Return (x, y) of the center of cell containing provided text 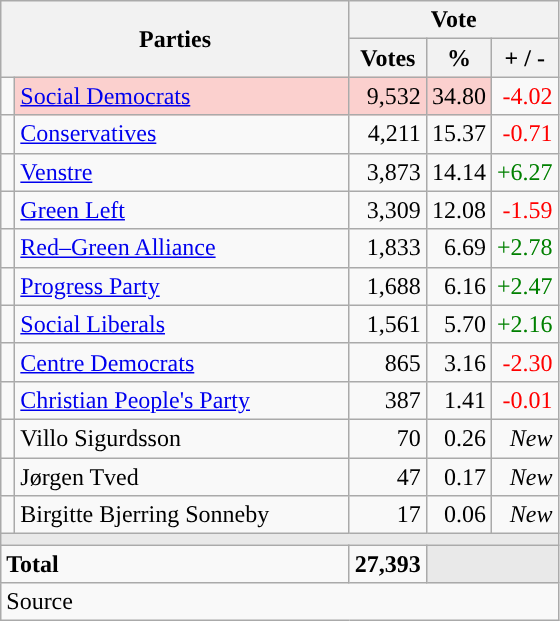
-2.30 (524, 362)
Christian People's Party (182, 400)
Conservatives (182, 134)
3.16 (458, 362)
+2.78 (524, 248)
0.06 (458, 515)
Centre Democrats (182, 362)
Total (176, 564)
Social Liberals (182, 324)
+6.27 (524, 172)
1,688 (388, 286)
1,561 (388, 324)
Progress Party (182, 286)
6.16 (458, 286)
Green Left (182, 210)
15.37 (458, 134)
1,833 (388, 248)
0.17 (458, 477)
12.08 (458, 210)
Votes (388, 58)
Birgitte Bjerring Sonneby (182, 515)
17 (388, 515)
+2.16 (524, 324)
0.26 (458, 438)
-0.71 (524, 134)
70 (388, 438)
387 (388, 400)
3,309 (388, 210)
27,393 (388, 564)
14.14 (458, 172)
4,211 (388, 134)
6.69 (458, 248)
5.70 (458, 324)
+2.47 (524, 286)
1.41 (458, 400)
% (458, 58)
Venstre (182, 172)
Vote (454, 20)
9,532 (388, 96)
Social Democrats (182, 96)
Source (280, 602)
+ / - (524, 58)
-0.01 (524, 400)
-1.59 (524, 210)
865 (388, 362)
3,873 (388, 172)
Jørgen Tved (182, 477)
47 (388, 477)
34.80 (458, 96)
Red–Green Alliance (182, 248)
-4.02 (524, 96)
Villo Sigurdsson (182, 438)
Parties (176, 39)
